Pinpoint the cell where the given text exists, returning its [X, Y] midpoint coordinate. 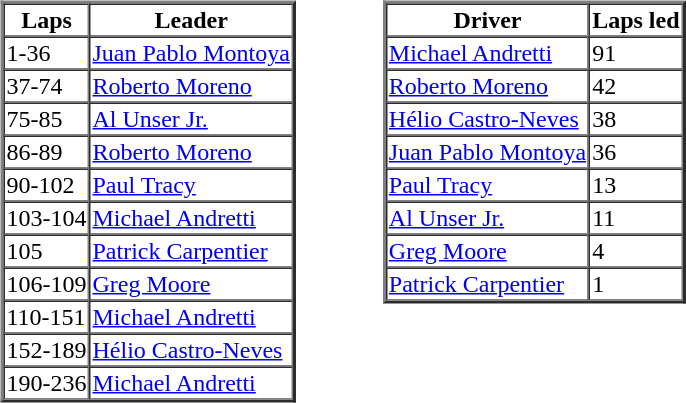
Leader [190, 20]
90-102 [47, 184]
4 [636, 250]
42 [636, 86]
Driver [488, 20]
152-189 [47, 350]
Laps led [636, 20]
86-89 [47, 152]
105 [47, 250]
Laps [47, 20]
103-104 [47, 218]
75-85 [47, 118]
1-36 [47, 52]
13 [636, 184]
37-74 [47, 86]
1 [636, 284]
11 [636, 218]
36 [636, 152]
91 [636, 52]
190-236 [47, 382]
38 [636, 118]
106-109 [47, 284]
110-151 [47, 316]
